Identify which cell holds the provided text, then report its (X, Y) central coordinate. 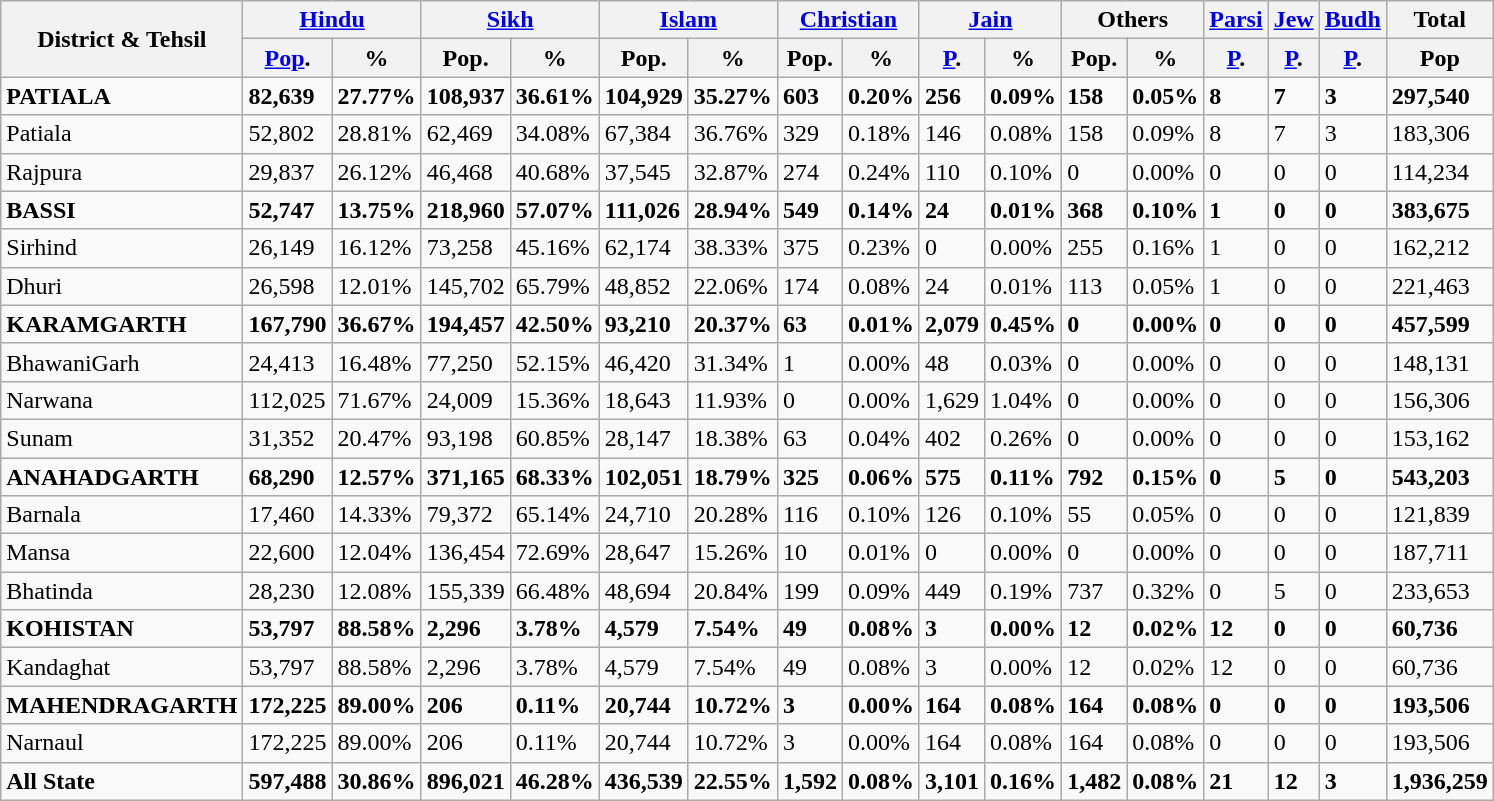
255 (1094, 248)
543,203 (1440, 477)
111,026 (644, 210)
35.27% (732, 96)
42.50% (554, 324)
2,079 (952, 324)
66.48% (554, 591)
36.61% (554, 96)
145,702 (466, 286)
Narnaul (122, 743)
28,230 (288, 591)
93,198 (466, 438)
52,802 (288, 134)
22,600 (288, 553)
0.06% (880, 477)
Others (1133, 20)
436,539 (644, 781)
28.94% (732, 210)
Hindu (332, 20)
45.16% (554, 248)
20.37% (732, 324)
1,482 (1094, 781)
114,234 (1440, 172)
46,468 (466, 172)
174 (810, 286)
0.18% (880, 134)
MAHENDRAGARTH (122, 705)
148,131 (1440, 362)
26.12% (376, 172)
737 (1094, 591)
896,021 (466, 781)
68,290 (288, 477)
77,250 (466, 362)
102,051 (644, 477)
48 (952, 362)
28,147 (644, 438)
0.24% (880, 172)
121,839 (1440, 515)
18.79% (732, 477)
Total (1440, 20)
371,165 (466, 477)
36.67% (376, 324)
Narwana (122, 400)
1,629 (952, 400)
72.69% (554, 553)
District & Tehsil (122, 39)
Pop (1440, 58)
32.87% (732, 172)
187,711 (1440, 553)
65.14% (554, 515)
3,101 (952, 781)
15.36% (554, 400)
Budh (1352, 20)
40.68% (554, 172)
597,488 (288, 781)
183,306 (1440, 134)
52,747 (288, 210)
28.81% (376, 134)
24,413 (288, 362)
34.08% (554, 134)
22.06% (732, 286)
BhawaniGarh (122, 362)
37,545 (644, 172)
29,837 (288, 172)
18,643 (644, 400)
155,339 (466, 591)
21 (1236, 781)
116 (810, 515)
325 (810, 477)
12.04% (376, 553)
10 (810, 553)
73,258 (466, 248)
0.45% (1024, 324)
Kandaghat (122, 667)
26,598 (288, 286)
Patiala (122, 134)
24,009 (466, 400)
ANAHADGARTH (122, 477)
48,852 (644, 286)
0.26% (1024, 438)
26,149 (288, 248)
36.76% (732, 134)
15.26% (732, 553)
27.77% (376, 96)
28,647 (644, 553)
12.08% (376, 591)
153,162 (1440, 438)
20.47% (376, 438)
31,352 (288, 438)
14.33% (376, 515)
24,710 (644, 515)
0.14% (880, 210)
BASSI (122, 210)
274 (810, 172)
22.55% (732, 781)
62,469 (466, 134)
368 (1094, 210)
136,454 (466, 553)
67,384 (644, 134)
Parsi (1236, 20)
126 (952, 515)
0.20% (880, 96)
20.28% (732, 515)
48,694 (644, 591)
603 (810, 96)
233,653 (1440, 591)
162,212 (1440, 248)
16.12% (376, 248)
221,463 (1440, 286)
11.93% (732, 400)
0.03% (1024, 362)
449 (952, 591)
55 (1094, 515)
Sikh (510, 20)
46,420 (644, 362)
38.33% (732, 248)
167,790 (288, 324)
71.67% (376, 400)
13.75% (376, 210)
1,936,259 (1440, 781)
Dhuri (122, 286)
60.85% (554, 438)
0.19% (1024, 591)
17,460 (288, 515)
46.28% (554, 781)
30.86% (376, 781)
12.57% (376, 477)
65.79% (554, 286)
194,457 (466, 324)
52.15% (554, 362)
Rajpura (122, 172)
79,372 (466, 515)
Sunam (122, 438)
0.15% (1166, 477)
104,929 (644, 96)
0.32% (1166, 591)
549 (810, 210)
383,675 (1440, 210)
20.84% (732, 591)
62,174 (644, 248)
Jew (1294, 20)
297,540 (1440, 96)
KOHISTAN (122, 629)
All State (122, 781)
Mansa (122, 553)
113 (1094, 286)
329 (810, 134)
Christian (848, 20)
108,937 (466, 96)
1.04% (1024, 400)
375 (810, 248)
PATIALA (122, 96)
199 (810, 591)
Sirhind (122, 248)
110 (952, 172)
Jain (990, 20)
82,639 (288, 96)
57.07% (554, 210)
Barnala (122, 515)
18.38% (732, 438)
Islam (688, 20)
402 (952, 438)
146 (952, 134)
1,592 (810, 781)
12.01% (376, 286)
256 (952, 96)
16.48% (376, 362)
Bhatinda (122, 591)
575 (952, 477)
0.23% (880, 248)
93,210 (644, 324)
68.33% (554, 477)
31.34% (732, 362)
0.04% (880, 438)
457,599 (1440, 324)
218,960 (466, 210)
KARAMGARTH (122, 324)
112,025 (288, 400)
156,306 (1440, 400)
792 (1094, 477)
